Identify which cell holds the provided text, then report its [x, y] central coordinate. 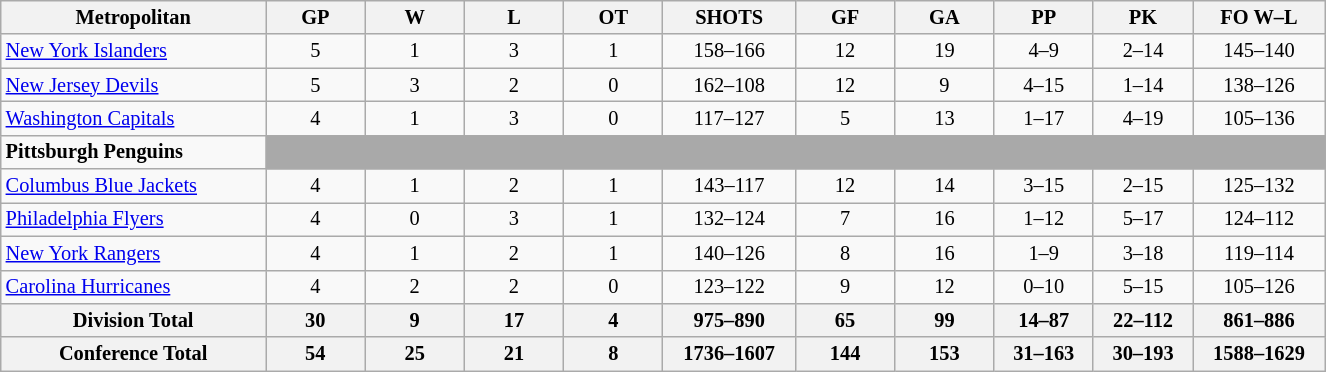
Carolina Hurricanes [134, 287]
123–122 [729, 287]
PP [1044, 17]
1–12 [1044, 219]
105–126 [1260, 287]
861–886 [1260, 320]
140–126 [729, 253]
Philadelphia Flyers [134, 219]
25 [414, 354]
30 [316, 320]
GA [944, 17]
65 [844, 320]
105–136 [1260, 118]
124–112 [1260, 219]
144 [844, 354]
New York Rangers [134, 253]
New York Islanders [134, 51]
4–9 [1044, 51]
22–112 [1142, 320]
Washington Capitals [134, 118]
17 [514, 320]
145–140 [1260, 51]
14–87 [1044, 320]
117–127 [729, 118]
99 [944, 320]
31–163 [1044, 354]
1–9 [1044, 253]
19 [944, 51]
5–15 [1142, 287]
PK [1142, 17]
1588–1629 [1260, 354]
4–19 [1142, 118]
New Jersey Devils [134, 85]
Conference Total [134, 354]
4–15 [1044, 85]
Columbus Blue Jackets [134, 186]
13 [944, 118]
119–114 [1260, 253]
125–132 [1260, 186]
7 [844, 219]
L [514, 17]
Metropolitan [134, 17]
21 [514, 354]
3–18 [1142, 253]
158–166 [729, 51]
Pittsburgh Penguins [134, 152]
54 [316, 354]
GP [316, 17]
FO W–L [1260, 17]
975–890 [729, 320]
Division Total [134, 320]
5–17 [1142, 219]
SHOTS [729, 17]
143–117 [729, 186]
1–17 [1044, 118]
1736–1607 [729, 354]
0–10 [1044, 287]
153 [944, 354]
2–15 [1142, 186]
W [414, 17]
OT [614, 17]
138–126 [1260, 85]
162–108 [729, 85]
3–15 [1044, 186]
1–14 [1142, 85]
30–193 [1142, 354]
132–124 [729, 219]
14 [944, 186]
GF [844, 17]
2–14 [1142, 51]
